Return [x, y] of the center of cell containing provided text 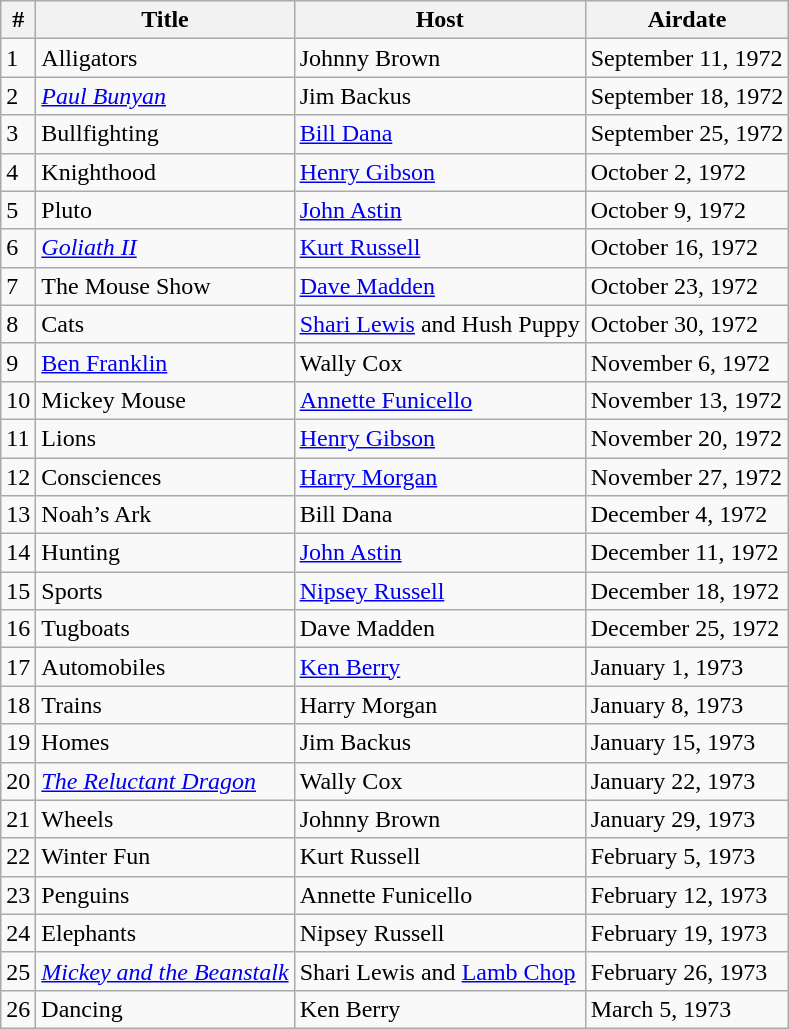
Title [165, 20]
21 [18, 819]
January 29, 1973 [687, 819]
4 [18, 172]
14 [18, 553]
26 [18, 1009]
Shari Lewis and Hush Puppy [440, 324]
October 2, 1972 [687, 172]
September 25, 1972 [687, 134]
9 [18, 362]
Airdate [687, 20]
Dancing [165, 1009]
Pluto [165, 210]
22 [18, 857]
8 [18, 324]
12 [18, 477]
Shari Lewis and Lamb Chop [440, 971]
6 [18, 248]
Winter Fun [165, 857]
Noah’s Ark [165, 515]
October 16, 1972 [687, 248]
17 [18, 667]
Mickey and the Beanstalk [165, 971]
Homes [165, 743]
Tugboats [165, 629]
February 26, 1973 [687, 971]
7 [18, 286]
19 [18, 743]
Hunting [165, 553]
November 27, 1972 [687, 477]
Trains [165, 705]
Automobiles [165, 667]
December 25, 1972 [687, 629]
Penguins [165, 895]
October 9, 1972 [687, 210]
Consciences [165, 477]
Host [440, 20]
25 [18, 971]
January 8, 1973 [687, 705]
Ben Franklin [165, 362]
January 1, 1973 [687, 667]
# [18, 20]
Knighthood [165, 172]
The Reluctant Dragon [165, 781]
Goliath II [165, 248]
September 18, 1972 [687, 96]
February 5, 1973 [687, 857]
Alligators [165, 58]
Sports [165, 591]
Elephants [165, 933]
January 22, 1973 [687, 781]
December 4, 1972 [687, 515]
13 [18, 515]
Mickey Mouse [165, 400]
Paul Bunyan [165, 96]
Wheels [165, 819]
Cats [165, 324]
February 19, 1973 [687, 933]
September 11, 1972 [687, 58]
Lions [165, 438]
16 [18, 629]
2 [18, 96]
The Mouse Show [165, 286]
March 5, 1973 [687, 1009]
November 13, 1972 [687, 400]
18 [18, 705]
15 [18, 591]
23 [18, 895]
November 20, 1972 [687, 438]
11 [18, 438]
3 [18, 134]
10 [18, 400]
December 18, 1972 [687, 591]
October 23, 1972 [687, 286]
January 15, 1973 [687, 743]
October 30, 1972 [687, 324]
February 12, 1973 [687, 895]
1 [18, 58]
December 11, 1972 [687, 553]
20 [18, 781]
24 [18, 933]
November 6, 1972 [687, 362]
Bullfighting [165, 134]
5 [18, 210]
